Detect which cell encompasses the target text, then output its [X, Y] center coordinate. 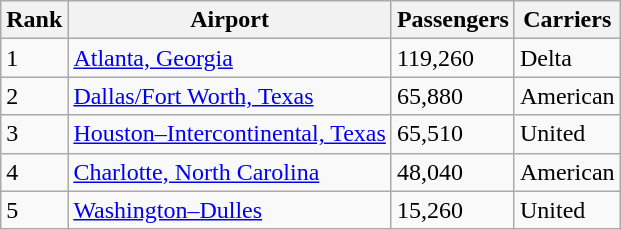
Charlotte, North Carolina [230, 172]
119,260 [452, 58]
Carriers [567, 20]
15,260 [452, 210]
5 [34, 210]
Rank [34, 20]
4 [34, 172]
Washington–Dulles [230, 210]
2 [34, 96]
Houston–Intercontinental, Texas [230, 134]
3 [34, 134]
48,040 [452, 172]
Dallas/Fort Worth, Texas [230, 96]
Passengers [452, 20]
Atlanta, Georgia [230, 58]
Delta [567, 58]
1 [34, 58]
65,880 [452, 96]
65,510 [452, 134]
Airport [230, 20]
